Locate the cell with the specified text and output its [X, Y] center coordinate. 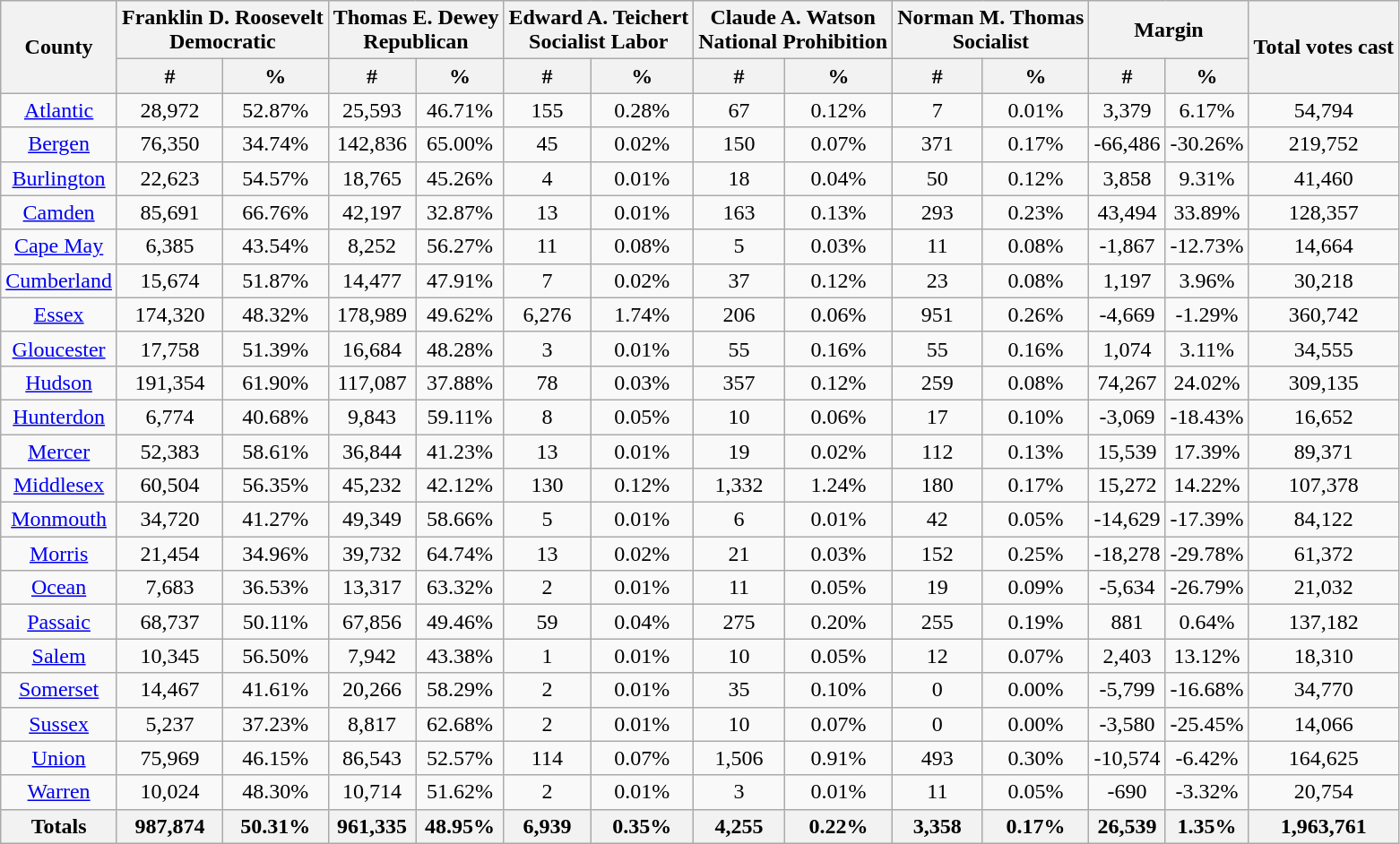
Norman M. ThomasSocialist [991, 30]
-4,669 [1128, 314]
14.22% [1206, 486]
Cumberland [59, 280]
6,774 [169, 417]
41,460 [1324, 178]
14,664 [1324, 246]
7,942 [372, 656]
48.95% [460, 826]
-3,580 [1128, 724]
10,024 [169, 792]
34.96% [275, 554]
-18.43% [1206, 417]
6,276 [547, 314]
-690 [1128, 792]
52,383 [169, 451]
219,752 [1324, 144]
51.39% [275, 349]
-29.78% [1206, 554]
Margin [1169, 30]
-5,799 [1128, 690]
Union [59, 758]
36.53% [275, 588]
18,310 [1324, 656]
1.24% [838, 486]
Sussex [59, 724]
0.19% [1036, 622]
58.29% [460, 690]
47.91% [460, 280]
1.35% [1206, 826]
24.02% [1206, 383]
20,266 [372, 690]
-12.73% [1206, 246]
54.57% [275, 178]
56.27% [460, 246]
255 [938, 622]
Atlantic [59, 110]
21 [739, 554]
3.96% [1206, 280]
Warren [59, 792]
18,765 [372, 178]
107,378 [1324, 486]
66.76% [275, 212]
14,477 [372, 280]
371 [938, 144]
881 [1128, 622]
48.28% [460, 349]
37.23% [275, 724]
42,197 [372, 212]
-25.45% [1206, 724]
36,844 [372, 451]
41.27% [275, 520]
48.30% [275, 792]
Morris [59, 554]
64.74% [460, 554]
58.61% [275, 451]
178,989 [372, 314]
130 [547, 486]
15,539 [1128, 451]
117,087 [372, 383]
10,345 [169, 656]
Middlesex [59, 486]
114 [547, 758]
23 [938, 280]
6,939 [547, 826]
0.09% [1036, 588]
37.88% [460, 383]
39,732 [372, 554]
62.68% [460, 724]
163 [739, 212]
6,385 [169, 246]
41.61% [275, 690]
155 [547, 110]
67,856 [372, 622]
Franklin D. RooseveltDemocratic [222, 30]
-17.39% [1206, 520]
Cape May [59, 246]
50 [938, 178]
Monmouth [59, 520]
-1,867 [1128, 246]
Hudson [59, 383]
15,674 [169, 280]
Burlington [59, 178]
0.22% [838, 826]
43,494 [1128, 212]
63.32% [460, 588]
14,467 [169, 690]
-18,278 [1128, 554]
1,332 [739, 486]
9.31% [1206, 178]
13.12% [1206, 656]
6.17% [1206, 110]
51.87% [275, 280]
0.26% [1036, 314]
493 [938, 758]
Total votes cast [1324, 47]
56.35% [275, 486]
21,032 [1324, 588]
951 [938, 314]
128,357 [1324, 212]
Mercer [59, 451]
0.28% [642, 110]
68,737 [169, 622]
56.50% [275, 656]
Somerset [59, 690]
0.35% [642, 826]
0.20% [838, 622]
3,858 [1128, 178]
Claude A. WatsonNational Prohibition [793, 30]
22,623 [169, 178]
Ocean [59, 588]
76,350 [169, 144]
33.89% [1206, 212]
-66,486 [1128, 144]
89,371 [1324, 451]
142,836 [372, 144]
-14,629 [1128, 520]
43.38% [460, 656]
54,794 [1324, 110]
4,255 [739, 826]
61.90% [275, 383]
40.68% [275, 417]
65.00% [460, 144]
26,539 [1128, 826]
16,652 [1324, 417]
45,232 [372, 486]
8 [547, 417]
52.57% [460, 758]
86,543 [372, 758]
-16.68% [1206, 690]
259 [938, 383]
137,182 [1324, 622]
309,135 [1324, 383]
-1.29% [1206, 314]
Passaic [59, 622]
Edward A. TeichertSocialist Labor [599, 30]
34,555 [1324, 349]
58.66% [460, 520]
42 [938, 520]
-30.26% [1206, 144]
0.91% [838, 758]
1 [547, 656]
61,372 [1324, 554]
85,691 [169, 212]
Gloucester [59, 349]
3,358 [938, 826]
293 [938, 212]
28,972 [169, 110]
987,874 [169, 826]
42.12% [460, 486]
21,454 [169, 554]
50.11% [275, 622]
-10,574 [1128, 758]
1,506 [739, 758]
10,714 [372, 792]
50.31% [275, 826]
0.30% [1036, 758]
14,066 [1324, 724]
15,272 [1128, 486]
6 [739, 520]
51.62% [460, 792]
74,267 [1128, 383]
Thomas E. DeweyRepublican [416, 30]
1.74% [642, 314]
Bergen [59, 144]
17,758 [169, 349]
Essex [59, 314]
34,720 [169, 520]
-5,634 [1128, 588]
3,379 [1128, 110]
32.87% [460, 212]
45 [547, 144]
174,320 [169, 314]
961,335 [372, 826]
360,742 [1324, 314]
30,218 [1324, 280]
5,237 [169, 724]
52.87% [275, 110]
Hunterdon [59, 417]
59 [547, 622]
49.46% [460, 622]
150 [739, 144]
75,969 [169, 758]
18 [739, 178]
County [59, 47]
25,593 [372, 110]
16,684 [372, 349]
35 [739, 690]
49,349 [372, 520]
48.32% [275, 314]
2,403 [1128, 656]
34.74% [275, 144]
12 [938, 656]
206 [739, 314]
0.23% [1036, 212]
3.11% [1206, 349]
41.23% [460, 451]
1,197 [1128, 280]
164,625 [1324, 758]
8,252 [372, 246]
60,504 [169, 486]
49.62% [460, 314]
0.25% [1036, 554]
59.11% [460, 417]
191,354 [169, 383]
43.54% [275, 246]
45.26% [460, 178]
1,074 [1128, 349]
78 [547, 383]
17.39% [1206, 451]
112 [938, 451]
84,122 [1324, 520]
7,683 [169, 588]
9,843 [372, 417]
0.64% [1206, 622]
8,817 [372, 724]
67 [739, 110]
-26.79% [1206, 588]
4 [547, 178]
-3.32% [1206, 792]
Camden [59, 212]
20,754 [1324, 792]
1,963,761 [1324, 826]
275 [739, 622]
34,770 [1324, 690]
Totals [59, 826]
37 [739, 280]
13,317 [372, 588]
357 [739, 383]
17 [938, 417]
46.71% [460, 110]
46.15% [275, 758]
152 [938, 554]
-6.42% [1206, 758]
180 [938, 486]
-3,069 [1128, 417]
Salem [59, 656]
